For the text-containing cell, return its midpoint in [x, y] coordinate format. 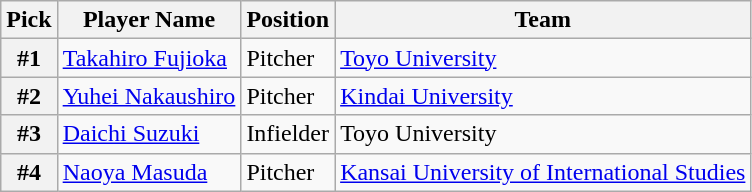
Player Name [149, 20]
Daichi Suzuki [149, 134]
#3 [29, 134]
Infielder [288, 134]
Yuhei Nakaushiro [149, 96]
Team [543, 20]
#1 [29, 58]
#2 [29, 96]
Position [288, 20]
Kindai University [543, 96]
Kansai University of International Studies [543, 172]
Naoya Masuda [149, 172]
Takahiro Fujioka [149, 58]
#4 [29, 172]
Pick [29, 20]
